Find where the given text appears and provide that cell's center as (X, Y) coordinate. 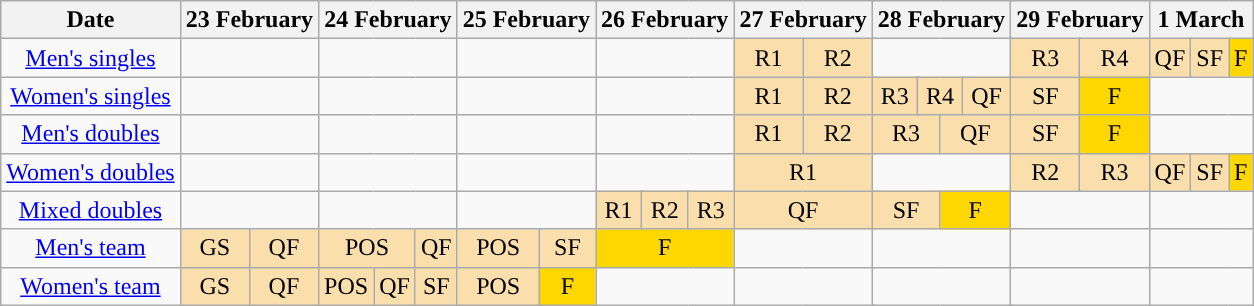
Men's team (90, 248)
1 March (1201, 20)
Men's doubles (90, 134)
Women's team (90, 286)
24 February (388, 20)
28 February (941, 20)
Date (90, 20)
23 February (249, 20)
29 February (1080, 20)
Men's singles (90, 58)
Women's singles (90, 96)
Mixed doubles (90, 210)
26 February (665, 20)
25 February (526, 20)
27 February (803, 20)
Women's doubles (90, 172)
